Extract the (X, Y) coordinate from the center of the cell holding the provided text.  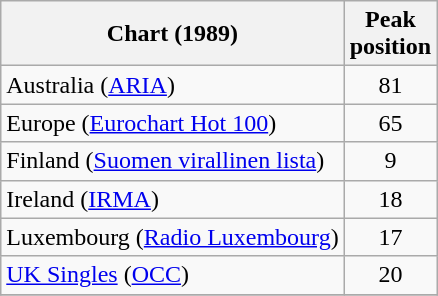
Chart (1989) (172, 34)
Peakposition (390, 34)
Australia (ARIA) (172, 85)
Finland (Suomen virallinen lista) (172, 161)
Ireland (IRMA) (172, 199)
65 (390, 123)
Luxembourg (Radio Luxembourg) (172, 237)
UK Singles (OCC) (172, 275)
20 (390, 275)
17 (390, 237)
Europe (Eurochart Hot 100) (172, 123)
9 (390, 161)
81 (390, 85)
18 (390, 199)
